Return (X, Y) of the center of cell containing provided text 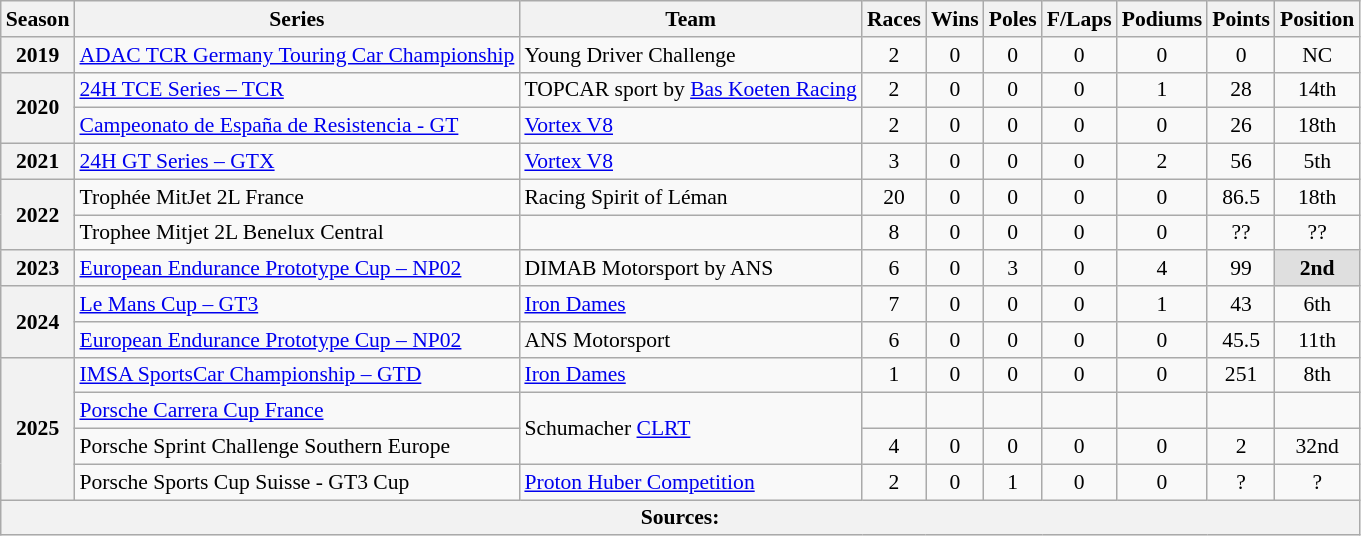
Porsche Sprint Challenge Southern Europe (296, 447)
Trophee Mitjet 2L Benelux Central (296, 233)
Poles (1013, 19)
56 (1241, 162)
Campeonato de España de Resistencia - GT (296, 126)
2020 (38, 108)
86.5 (1241, 197)
2019 (38, 55)
NC (1317, 55)
F/Laps (1080, 19)
24H GT Series – GTX (296, 162)
Points (1241, 19)
Le Mans Cup – GT3 (296, 304)
Trophée MitJet 2L France (296, 197)
Schumacher CLRT (690, 428)
ANS Motorsport (690, 340)
2024 (38, 322)
2nd (1317, 269)
Porsche Carrera Cup France (296, 411)
2021 (38, 162)
Proton Huber Competition (690, 482)
DIMAB Motorsport by ANS (690, 269)
26 (1241, 126)
45.5 (1241, 340)
7 (894, 304)
43 (1241, 304)
Races (894, 19)
20 (894, 197)
Team (690, 19)
8 (894, 233)
14th (1317, 90)
11th (1317, 340)
IMSA SportsCar Championship – GTD (296, 375)
TOPCAR sport by Bas Koeten Racing (690, 90)
2022 (38, 214)
99 (1241, 269)
8th (1317, 375)
Racing Spirit of Léman (690, 197)
24H TCE Series – TCR (296, 90)
6th (1317, 304)
Position (1317, 19)
Wins (955, 19)
ADAC TCR Germany Touring Car Championship (296, 55)
Sources: (680, 518)
Series (296, 19)
5th (1317, 162)
Podiums (1162, 19)
32nd (1317, 447)
Young Driver Challenge (690, 55)
Season (38, 19)
Porsche Sports Cup Suisse - GT3 Cup (296, 482)
2023 (38, 269)
251 (1241, 375)
2025 (38, 428)
28 (1241, 90)
